Capture the cell that displays the provided text and extract its [X, Y] central coordinate. 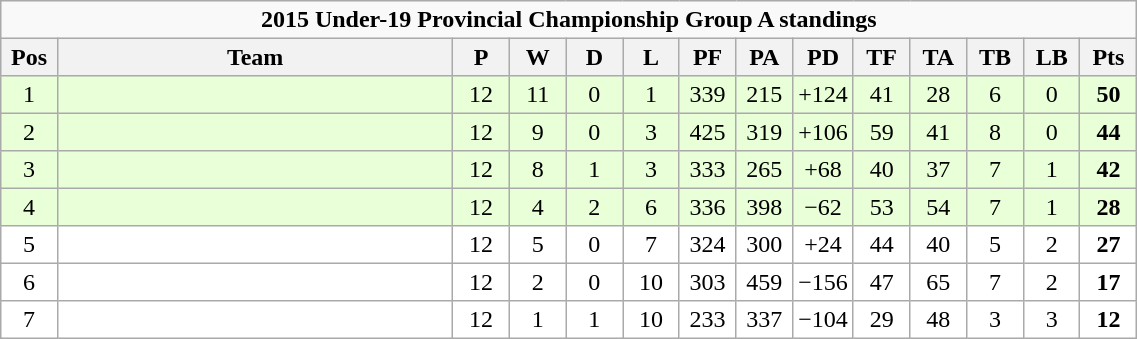
TF [882, 56]
PD [824, 56]
L [652, 56]
215 [764, 94]
W [538, 56]
37 [938, 170]
339 [708, 94]
53 [882, 206]
459 [764, 282]
+68 [824, 170]
D [594, 56]
265 [764, 170]
333 [708, 170]
Pts [1108, 56]
−104 [824, 318]
11 [538, 94]
9 [538, 132]
233 [708, 318]
2015 Under-19 Provincial Championship Group A standings [569, 20]
59 [882, 132]
336 [708, 206]
48 [938, 318]
337 [764, 318]
+106 [824, 132]
65 [938, 282]
Pos [30, 56]
50 [1108, 94]
300 [764, 244]
398 [764, 206]
PF [708, 56]
29 [882, 318]
303 [708, 282]
324 [708, 244]
−62 [824, 206]
Team [254, 56]
47 [882, 282]
17 [1108, 282]
54 [938, 206]
42 [1108, 170]
+124 [824, 94]
LB [1052, 56]
P [482, 56]
27 [1108, 244]
+24 [824, 244]
−156 [824, 282]
PA [764, 56]
319 [764, 132]
425 [708, 132]
TA [938, 56]
TB [996, 56]
